Determine the (x, y) coordinate at the center of the cell enclosing the given text.  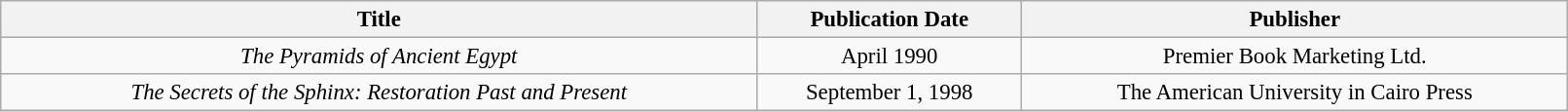
Publisher (1295, 19)
April 1990 (890, 56)
Premier Book Marketing Ltd. (1295, 56)
The American University in Cairo Press (1295, 92)
The Secrets of the Sphinx: Restoration Past and Present (380, 92)
Publication Date (890, 19)
The Pyramids of Ancient Egypt (380, 56)
Title (380, 19)
September 1, 1998 (890, 92)
